Detect which cell encompasses the target text, then output its (X, Y) center coordinate. 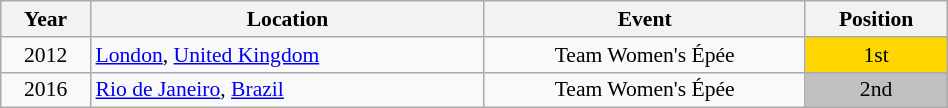
2nd (876, 90)
Position (876, 19)
Event (644, 19)
1st (876, 55)
2016 (46, 90)
Location (288, 19)
Year (46, 19)
London, United Kingdom (288, 55)
Rio de Janeiro, Brazil (288, 90)
2012 (46, 55)
